Identify which cell holds the provided text, then report its [x, y] central coordinate. 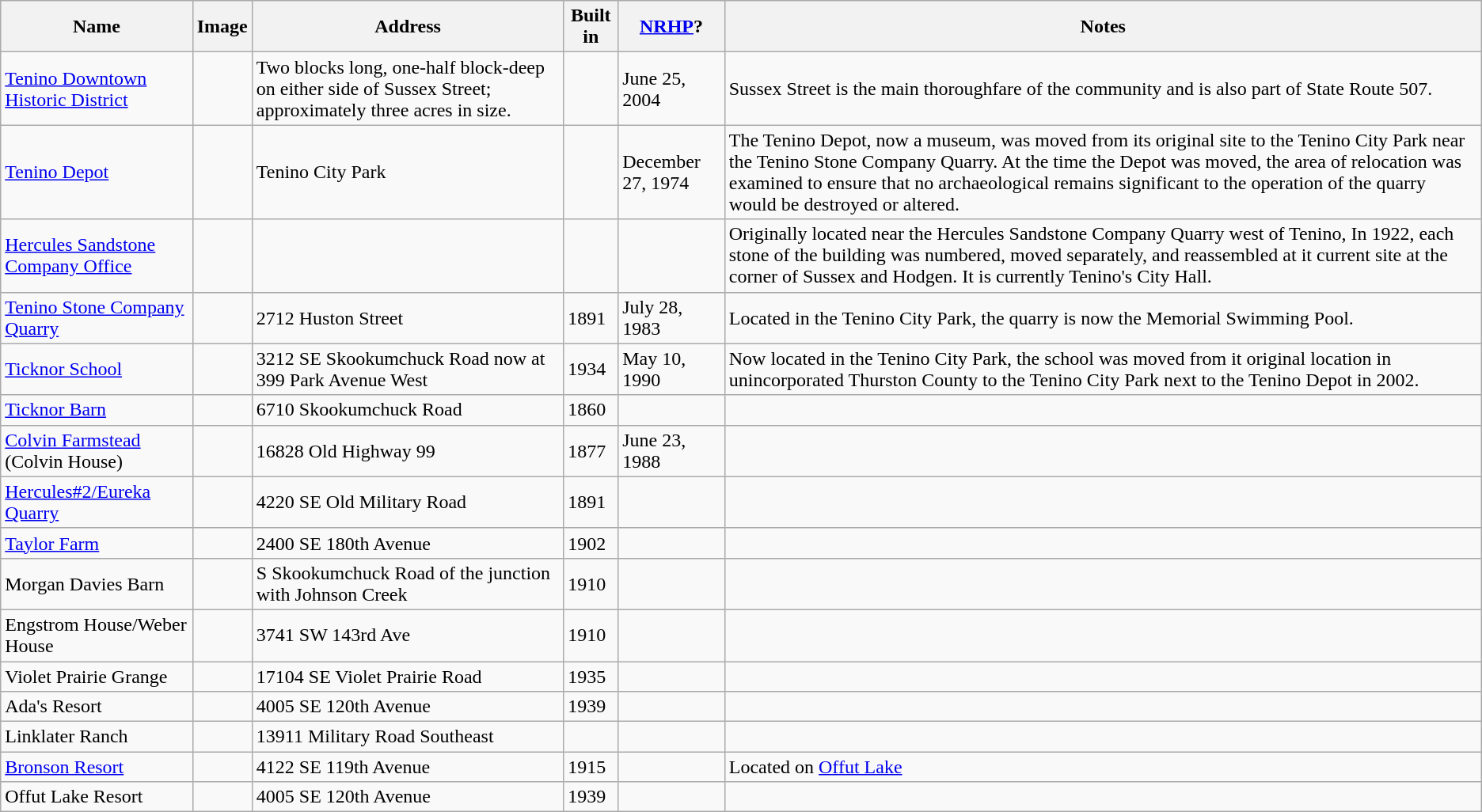
Offut Lake Resort [97, 797]
Violet Prairie Grange [97, 677]
6710 Skookumchuck Road [408, 410]
Built in [591, 27]
13911 Military Road Southeast [408, 737]
Sussex Street is the main thoroughfare of the community and is also part of State Route 507. [1103, 89]
Address [408, 27]
Linklater Ranch [97, 737]
1935 [591, 677]
4220 SE Old Military Road [408, 502]
Tenino City Park [408, 173]
Taylor Farm [97, 543]
June 25, 2004 [671, 89]
May 10, 1990 [671, 369]
17104 SE Violet Prairie Road [408, 677]
2400 SE 180th Avenue [408, 543]
Located in the Tenino City Park, the quarry is now the Memorial Swimming Pool. [1103, 318]
NRHP? [671, 27]
1915 [591, 767]
1902 [591, 543]
1934 [591, 369]
Colvin Farmstead (Colvin House) [97, 451]
1860 [591, 410]
3741 SW 143rd Ave [408, 635]
Tenino Depot [97, 173]
16828 Old Highway 99 [408, 451]
4122 SE 119th Avenue [408, 767]
Bronson Resort [97, 767]
3212 SE Skookumchuck Road now at 399 Park Avenue West [408, 369]
Ticknor Barn [97, 410]
2712 Huston Street [408, 318]
Located on Offut Lake [1103, 767]
Engstrom House/Weber House [97, 635]
S Skookumchuck Road of the junction with Johnson Creek [408, 584]
Name [97, 27]
1877 [591, 451]
Image [222, 27]
December 27, 1974 [671, 173]
Ada's Resort [97, 707]
Morgan Davies Barn [97, 584]
July 28, 1983 [671, 318]
Two blocks long, one-half block-deep on either side of Sussex Street; approximately three acres in size. [408, 89]
Notes [1103, 27]
Hercules#2/Eureka Quarry [97, 502]
Hercules Sandstone Company Office [97, 256]
Ticknor School [97, 369]
June 23, 1988 [671, 451]
Tenino Downtown Historic District [97, 89]
Tenino Stone Company Quarry [97, 318]
